Capture the cell that displays the provided text and extract its [x, y] central coordinate. 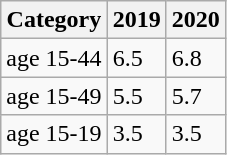
2019 [136, 20]
Category [54, 20]
6.8 [196, 58]
age 15-44 [54, 58]
age 15-19 [54, 134]
6.5 [136, 58]
5.5 [136, 96]
age 15-49 [54, 96]
5.7 [196, 96]
2020 [196, 20]
